Pinpoint the cell where the given text exists, returning its (x, y) midpoint coordinate. 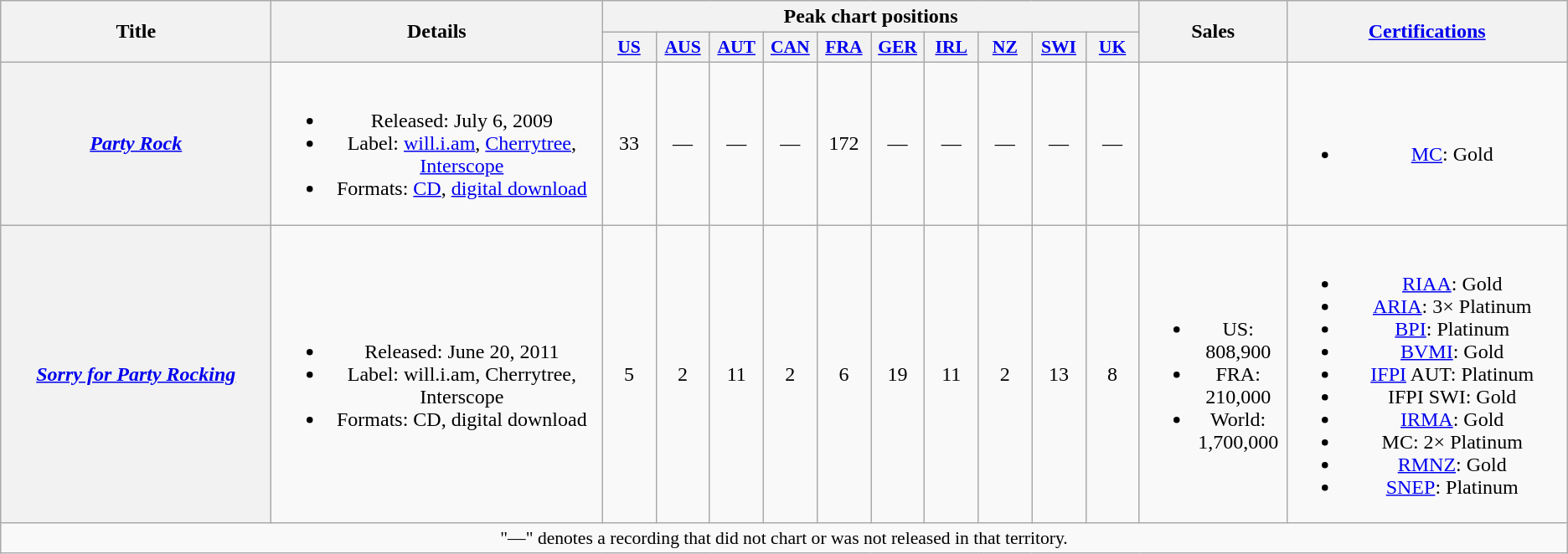
Certifications (1427, 32)
Sorry for Party Rocking (136, 373)
RIAA: GoldARIA: 3× PlatinumBPI: PlatinumBVMI: GoldIFPI AUT: PlatinumIFPI SWI: GoldIRMA: GoldMC: 2× PlatinumRMNZ: GoldSNEP: Platinum (1427, 373)
5 (629, 373)
Party Rock (136, 143)
AUT (736, 48)
13 (1059, 373)
CAN (790, 48)
NZ (1005, 48)
US (629, 48)
IRL (952, 48)
19 (898, 373)
US: 808,900FRA: 210,000World: 1,700,000 (1213, 373)
Details (437, 32)
UK (1112, 48)
MC: Gold (1427, 143)
Peak chart positions (871, 17)
6 (843, 373)
GER (898, 48)
172 (843, 143)
33 (629, 143)
Released: July 6, 2009Label: will.i.am, Cherrytree, InterscopeFormats: CD, digital download (437, 143)
SWI (1059, 48)
Sales (1213, 32)
AUS (683, 48)
FRA (843, 48)
Released: June 20, 2011Label: will.i.am, Cherrytree, InterscopeFormats: CD, digital download (437, 373)
"—" denotes a recording that did not chart or was not released in that territory. (784, 538)
Title (136, 32)
8 (1112, 373)
